Scan for the cell matching the given text and deliver its (X, Y) coordinate at center. 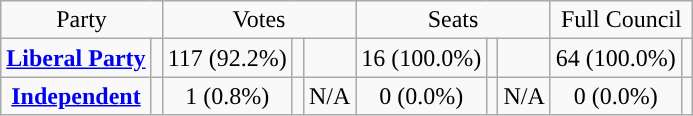
Votes (259, 20)
Party (82, 20)
Full Council (621, 20)
117 (92.2%) (227, 58)
1 (0.8%) (227, 96)
Liberal Party (76, 58)
64 (100.0%) (616, 58)
16 (100.0%) (422, 58)
Seats (454, 20)
Independent (76, 96)
